Detect which cell encompasses the target text, then output its [X, Y] center coordinate. 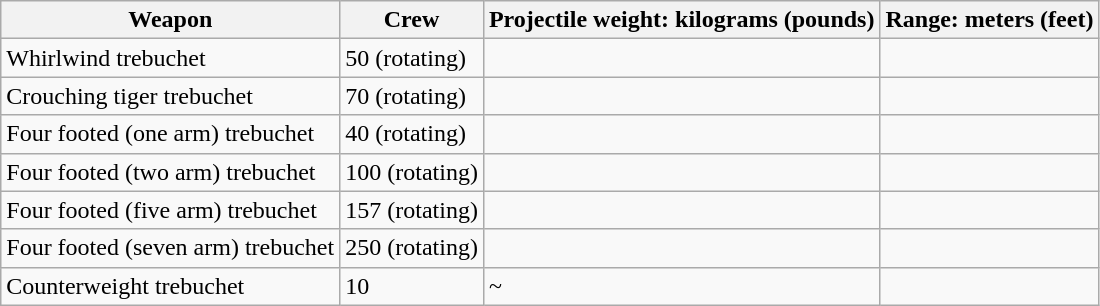
250 (rotating) [412, 248]
Four footed (one arm) trebuchet [170, 134]
Projectile weight: kilograms (pounds) [682, 20]
50 (rotating) [412, 58]
Four footed (five arm) trebuchet [170, 210]
70 (rotating) [412, 96]
Counterweight trebuchet [170, 286]
Crew [412, 20]
10 [412, 286]
40 (rotating) [412, 134]
Crouching tiger trebuchet [170, 96]
100 (rotating) [412, 172]
Weapon [170, 20]
157 (rotating) [412, 210]
Four footed (two arm) trebuchet [170, 172]
Range: meters (feet) [990, 20]
~ [682, 286]
Four footed (seven arm) trebuchet [170, 248]
Whirlwind trebuchet [170, 58]
